Locate the cell with the specified text and output its [X, Y] center coordinate. 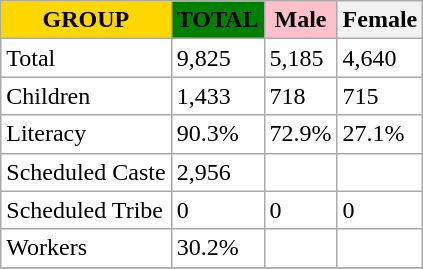
TOTAL [218, 20]
30.2% [218, 248]
9,825 [218, 58]
90.3% [218, 134]
GROUP [86, 20]
718 [300, 96]
72.9% [300, 134]
Scheduled Tribe [86, 210]
1,433 [218, 96]
Literacy [86, 134]
Workers [86, 248]
Male [300, 20]
5,185 [300, 58]
Female [380, 20]
4,640 [380, 58]
27.1% [380, 134]
2,956 [218, 172]
Children [86, 96]
715 [380, 96]
Total [86, 58]
Scheduled Caste [86, 172]
